Detect which cell encompasses the target text, then output its (x, y) center coordinate. 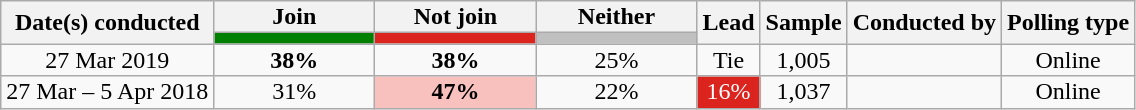
Join (294, 17)
1,037 (804, 92)
Not join (456, 17)
16% (728, 92)
Lead (728, 22)
22% (616, 92)
1,005 (804, 60)
47% (456, 92)
Conducted by (924, 22)
Tie (728, 60)
27 Mar – 5 Apr 2018 (108, 92)
Polling type (1068, 22)
Neither (616, 17)
31% (294, 92)
Date(s) conducted (108, 22)
25% (616, 60)
Sample (804, 22)
27 Mar 2019 (108, 60)
